Extract the (x, y) coordinate from the center of the cell holding the provided text.  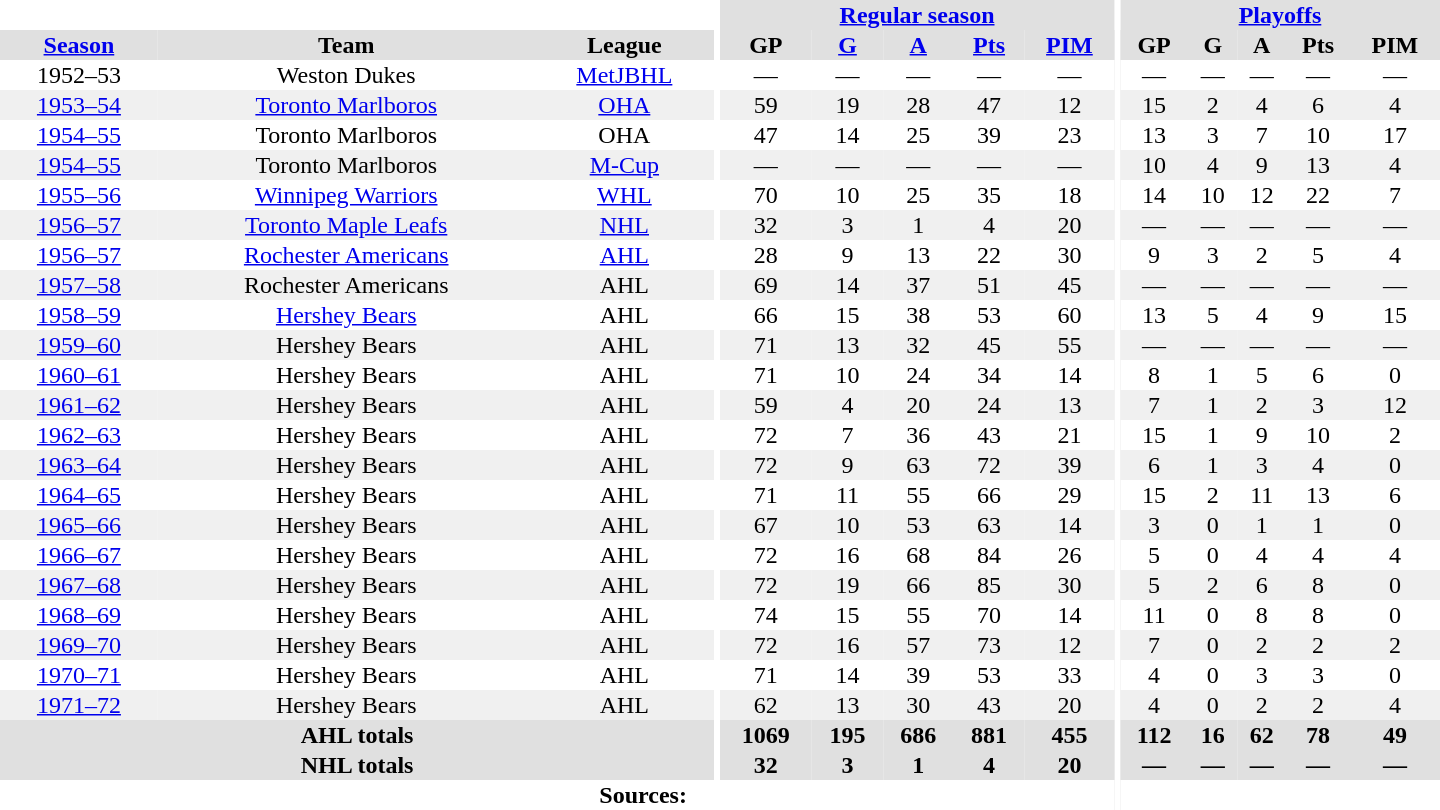
67 (766, 525)
29 (1069, 495)
455 (1069, 735)
Team (346, 45)
1963–64 (79, 465)
195 (848, 735)
73 (990, 645)
1069 (766, 735)
1958–59 (79, 315)
1965–66 (79, 525)
881 (990, 735)
18 (1069, 195)
84 (990, 555)
26 (1069, 555)
Season (79, 45)
1966–67 (79, 555)
35 (990, 195)
69 (766, 285)
1960–61 (79, 375)
51 (990, 285)
1969–70 (79, 645)
League (625, 45)
AHL totals (357, 735)
Toronto Maple Leafs (346, 225)
21 (1069, 435)
NHL totals (357, 765)
Regular season (918, 15)
1961–62 (79, 405)
1962–63 (79, 435)
1967–68 (79, 585)
WHL (625, 195)
112 (1154, 735)
68 (918, 555)
57 (918, 645)
1957–58 (79, 285)
Weston Dukes (346, 75)
36 (918, 435)
1964–65 (79, 495)
Sources: (643, 795)
1953–54 (79, 105)
37 (918, 285)
17 (1395, 135)
Playoffs (1280, 15)
33 (1069, 675)
1952–53 (79, 75)
1968–69 (79, 615)
1959–60 (79, 345)
1971–72 (79, 705)
M-Cup (625, 165)
686 (918, 735)
74 (766, 615)
85 (990, 585)
23 (1069, 135)
Winnipeg Warriors (346, 195)
78 (1318, 735)
1955–56 (79, 195)
38 (918, 315)
NHL (625, 225)
49 (1395, 735)
MetJBHL (625, 75)
60 (1069, 315)
34 (990, 375)
1970–71 (79, 675)
